Identify which cell holds the provided text, then report its [X, Y] central coordinate. 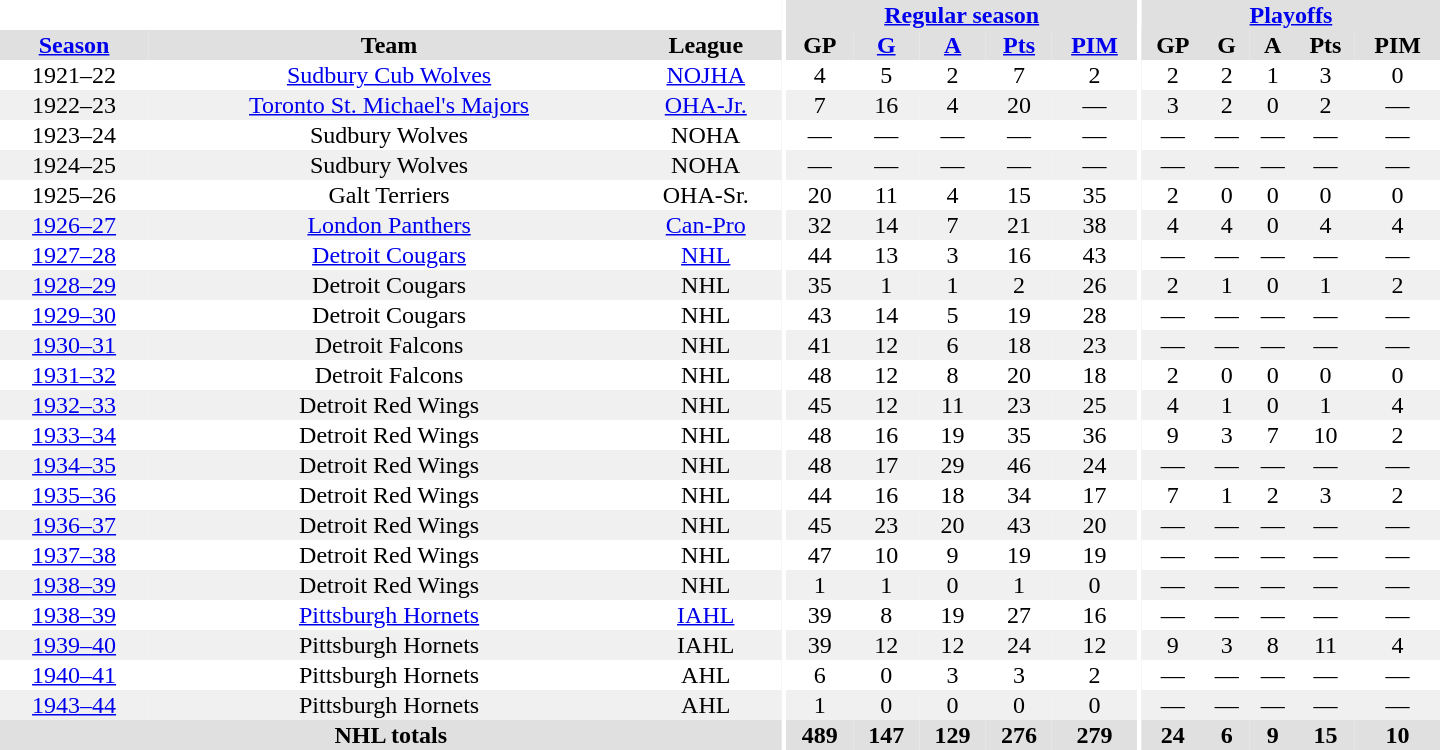
32 [820, 225]
Sudbury Cub Wolves [389, 75]
36 [1094, 435]
NOJHA [706, 75]
1937–38 [74, 555]
League [706, 45]
1940–41 [74, 675]
1939–40 [74, 645]
Regular season [962, 15]
1929–30 [74, 315]
27 [1019, 615]
1923–24 [74, 135]
1926–27 [74, 225]
46 [1019, 465]
1936–37 [74, 525]
OHA-Sr. [706, 195]
29 [952, 465]
OHA-Jr. [706, 105]
1935–36 [74, 495]
1927–28 [74, 255]
Playoffs [1291, 15]
1930–31 [74, 345]
NHL totals [391, 735]
26 [1094, 285]
1932–33 [74, 405]
1925–26 [74, 195]
34 [1019, 495]
47 [820, 555]
1943–44 [74, 705]
1921–22 [74, 75]
279 [1094, 735]
London Panthers [389, 225]
Team [389, 45]
38 [1094, 225]
13 [886, 255]
Can-Pro [706, 225]
28 [1094, 315]
147 [886, 735]
1934–35 [74, 465]
1931–32 [74, 375]
1922–23 [74, 105]
25 [1094, 405]
129 [952, 735]
21 [1019, 225]
Season [74, 45]
41 [820, 345]
1933–34 [74, 435]
1928–29 [74, 285]
Galt Terriers [389, 195]
489 [820, 735]
276 [1019, 735]
Toronto St. Michael's Majors [389, 105]
1924–25 [74, 165]
